Find where the given text appears and provide that cell's center as (X, Y) coordinate. 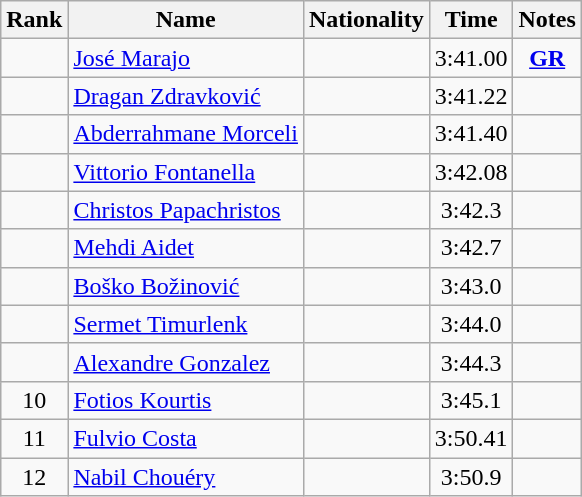
Time (471, 20)
3:45.1 (471, 400)
Sermet Timurlenk (186, 324)
3:50.41 (471, 438)
Nationality (366, 20)
3:42.08 (471, 172)
Abderrahmane Morceli (186, 134)
Alexandre Gonzalez (186, 362)
11 (34, 438)
Dragan Zdravković (186, 96)
3:41.00 (471, 58)
3:44.0 (471, 324)
3:42.3 (471, 210)
Vittorio Fontanella (186, 172)
Fotios Kourtis (186, 400)
Christos Papachristos (186, 210)
Fulvio Costa (186, 438)
José Marajo (186, 58)
3:41.22 (471, 96)
Rank (34, 20)
Name (186, 20)
3:42.7 (471, 248)
10 (34, 400)
Notes (547, 20)
Mehdi Aidet (186, 248)
GR (547, 58)
Nabil Chouéry (186, 477)
3:41.40 (471, 134)
3:43.0 (471, 286)
3:50.9 (471, 477)
3:44.3 (471, 362)
12 (34, 477)
Boško Božinović (186, 286)
